From the cell containing the given text, extract its center point as [X, Y] coordinate. 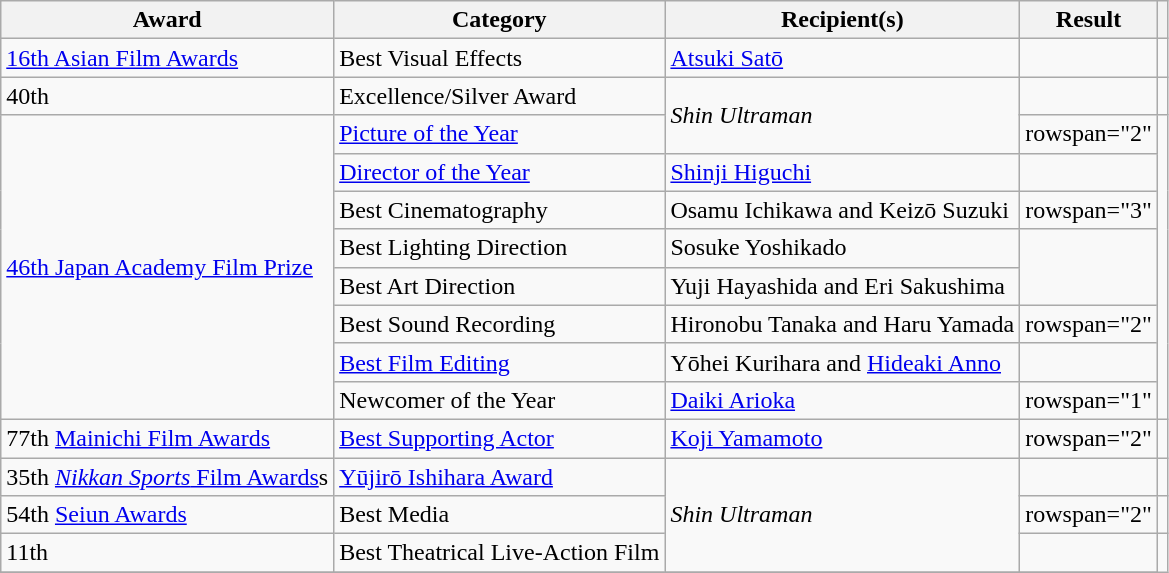
Best Lighting Direction [500, 248]
rowspan="3" [1089, 210]
Yuji Hayashida and Eri Sakushima [842, 286]
Best Media [500, 515]
Best Film Editing [500, 362]
Hironobu Tanaka and Haru Yamada [842, 324]
Atsuki Satō [842, 58]
Picture of the Year [500, 134]
Director of the Year [500, 172]
Yōhei Kurihara and Hideaki Anno [842, 362]
77th Mainichi Film Awards [168, 438]
Best Art Direction [500, 286]
rowspan="1" [1089, 400]
Best Theatrical Live-Action Film [500, 553]
Best Sound Recording [500, 324]
Recipient(s) [842, 20]
Best Supporting Actor [500, 438]
Result [1089, 20]
46th Japan Academy Film Prize [168, 267]
35th Nikkan Sports Film Awardss [168, 477]
40th [168, 96]
Category [500, 20]
Best Visual Effects [500, 58]
Sosuke Yoshikado [842, 248]
Shinji Higuchi [842, 172]
Best Cinematography [500, 210]
Excellence/Silver Award [500, 96]
11th [168, 553]
16th Asian Film Awards [168, 58]
Yūjirō Ishihara Award [500, 477]
54th Seiun Awards [168, 515]
Newcomer of the Year [500, 400]
Koji Yamamoto [842, 438]
Osamu Ichikawa and Keizō Suzuki [842, 210]
Award [168, 20]
Daiki Arioka [842, 400]
